Provide the [X, Y] coordinate of the cell's center where the given text is located.  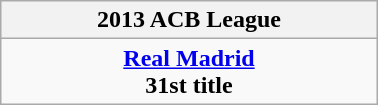
Real Madrid31st title [189, 72]
2013 ACB League [189, 20]
